For the text-containing cell, return its midpoint in (x, y) coordinate format. 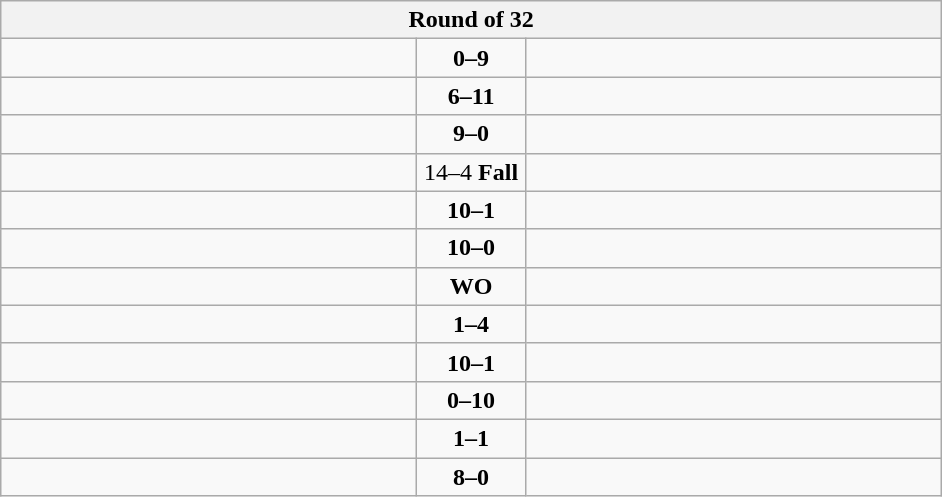
Round of 32 (472, 20)
1–4 (472, 324)
0–9 (472, 58)
6–11 (472, 96)
8–0 (472, 477)
WO (472, 286)
1–1 (472, 438)
9–0 (472, 134)
14–4 Fall (472, 172)
10–0 (472, 248)
0–10 (472, 400)
